For the text-containing cell, return its midpoint in (X, Y) coordinate format. 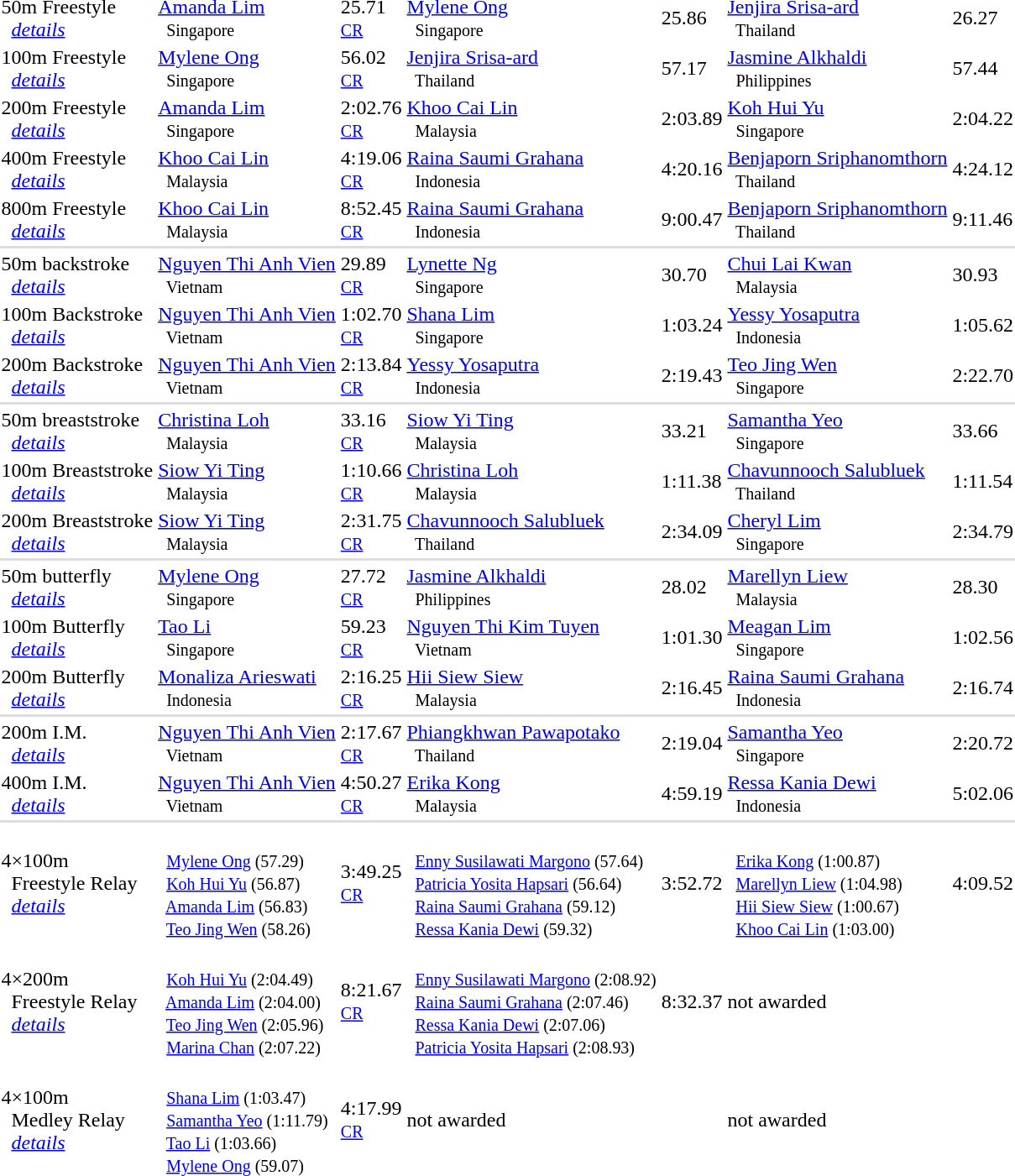
Phiangkhwan Pawapotako Thailand (531, 744)
200m Freestyle details (77, 119)
3:49.25 CR (371, 883)
400m I.M. details (77, 794)
Marellyn Liew Malaysia (838, 588)
33.66 (983, 431)
Meagan Lim Singapore (838, 638)
800m Freestyle details (77, 220)
Monaliza Arieswati Indonesia (247, 688)
Enny Susilawati Margono (57.64) Patricia Yosita Hapsari (56.64) Raina Saumi Grahana (59.12) Ressa Kania Dewi (59.32) (531, 883)
4:50.27 CR (371, 794)
30.70 (692, 275)
27.72 CR (371, 588)
2:31.75 CR (371, 532)
Amanda Lim Singapore (247, 119)
9:00.47 (692, 220)
Tao Li Singapore (247, 638)
50m backstroke details (77, 275)
Enny Susilawati Margono (2:08.92) Raina Saumi Grahana (2:07.46) Ressa Kania Dewi (2:07.06) Patricia Yosita Hapsari (2:08.93) (531, 1001)
Mylene Ong (57.29) Koh Hui Yu (56.87) Amanda Lim (56.83) Teo Jing Wen (58.26) (247, 883)
100m Backstroke details (77, 326)
1:11.38 (692, 482)
59.23 CR (371, 638)
2:34.09 (692, 532)
2:13.84 CR (371, 376)
Chui Lai Kwan Malaysia (838, 275)
Hii Siew Siew Malaysia (531, 688)
1:10.66 CR (371, 482)
2:16.25 CR (371, 688)
400m Freestyle details (77, 170)
4:09.52 (983, 883)
50m butterfly details (77, 588)
4:59.19 (692, 794)
2:19.43 (692, 376)
200m Breaststroke details (77, 532)
8:52.45 CR (371, 220)
Erika Kong Malaysia (531, 794)
1:05.62 (983, 326)
2:22.70 (983, 376)
Cheryl Lim Singapore (838, 532)
Nguyen Thi Kim Tuyen Vietnam (531, 638)
2:17.67 CR (371, 744)
100m Freestyle details (77, 69)
57.17 (692, 69)
4×100m Freestyle Relay details (77, 883)
2:03.89 (692, 119)
2:04.22 (983, 119)
1:02.70 CR (371, 326)
50m breaststroke details (77, 431)
28.02 (692, 588)
Koh Hui Yu Singapore (838, 119)
4:19.06 CR (371, 170)
100m Butterfly details (77, 638)
2:16.74 (983, 688)
Lynette Ng Singapore (531, 275)
Erika Kong (1:00.87) Marellyn Liew (1:04.98) Hii Siew Siew (1:00.67) Khoo Cai Lin (1:03.00) (838, 883)
3:52.72 (692, 883)
8:21.67 CR (371, 1001)
2:20.72 (983, 744)
1:11.54 (983, 482)
4:24.12 (983, 170)
Jenjira Srisa-ard Thailand (531, 69)
2:16.45 (692, 688)
33.21 (692, 431)
29.89 CR (371, 275)
4×200m Freestyle Relay details (77, 1001)
1:03.24 (692, 326)
2:34.79 (983, 532)
5:02.06 (983, 794)
4:20.16 (692, 170)
1:02.56 (983, 638)
1:01.30 (692, 638)
200m I.M. details (77, 744)
Teo Jing Wen Singapore (838, 376)
not awarded (838, 1001)
8:32.37 (692, 1001)
200m Butterfly details (77, 688)
2:02.76 CR (371, 119)
56.02 CR (371, 69)
100m Breaststroke details (77, 482)
Koh Hui Yu (2:04.49) Amanda Lim (2:04.00) Teo Jing Wen (2:05.96) Marina Chan (2:07.22) (247, 1001)
28.30 (983, 588)
Shana Lim Singapore (531, 326)
33.16 CR (371, 431)
2:19.04 (692, 744)
57.44 (983, 69)
30.93 (983, 275)
9:11.46 (983, 220)
200m Backstroke details (77, 376)
Ressa Kania Dewi Indonesia (838, 794)
